Find where the given text appears and provide that cell's center as (x, y) coordinate. 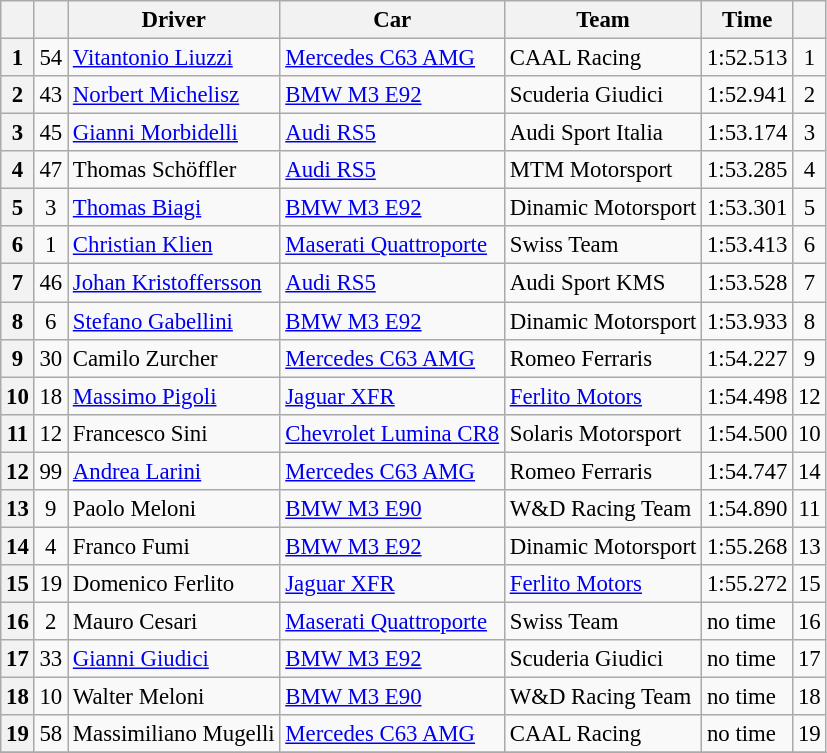
Norbert Michelisz (174, 95)
Thomas Schöffler (174, 170)
43 (50, 95)
1:54.890 (748, 509)
Johan Kristoffersson (174, 283)
Gianni Morbidelli (174, 133)
Christian Klien (174, 245)
Mauro Cesari (174, 621)
Stefano Gabellini (174, 321)
Paolo Meloni (174, 509)
1:53.174 (748, 133)
1:55.272 (748, 584)
1:54.747 (748, 471)
Domenico Ferlito (174, 584)
1:53.528 (748, 283)
Andrea Larini (174, 471)
1:53.933 (748, 321)
Car (392, 20)
46 (50, 283)
Franco Fumi (174, 546)
1:53.301 (748, 208)
58 (50, 734)
Chevrolet Lumina CR8 (392, 433)
1:54.498 (748, 396)
Massimiliano Mugelli (174, 734)
30 (50, 358)
1:53.285 (748, 170)
Team (602, 20)
Thomas Biagi (174, 208)
1:54.227 (748, 358)
Audi Sport KMS (602, 283)
Vitantonio Liuzzi (174, 58)
Massimo Pigoli (174, 396)
47 (50, 170)
Time (748, 20)
Solaris Motorsport (602, 433)
1:53.413 (748, 245)
1:55.268 (748, 546)
Camilo Zurcher (174, 358)
45 (50, 133)
Walter Meloni (174, 697)
54 (50, 58)
Driver (174, 20)
MTM Motorsport (602, 170)
Gianni Giudici (174, 659)
1:52.941 (748, 95)
99 (50, 471)
Francesco Sini (174, 433)
33 (50, 659)
Audi Sport Italia (602, 133)
1:52.513 (748, 58)
1:54.500 (748, 433)
